Extract the (X, Y) coordinate from the center of the cell holding the provided text.  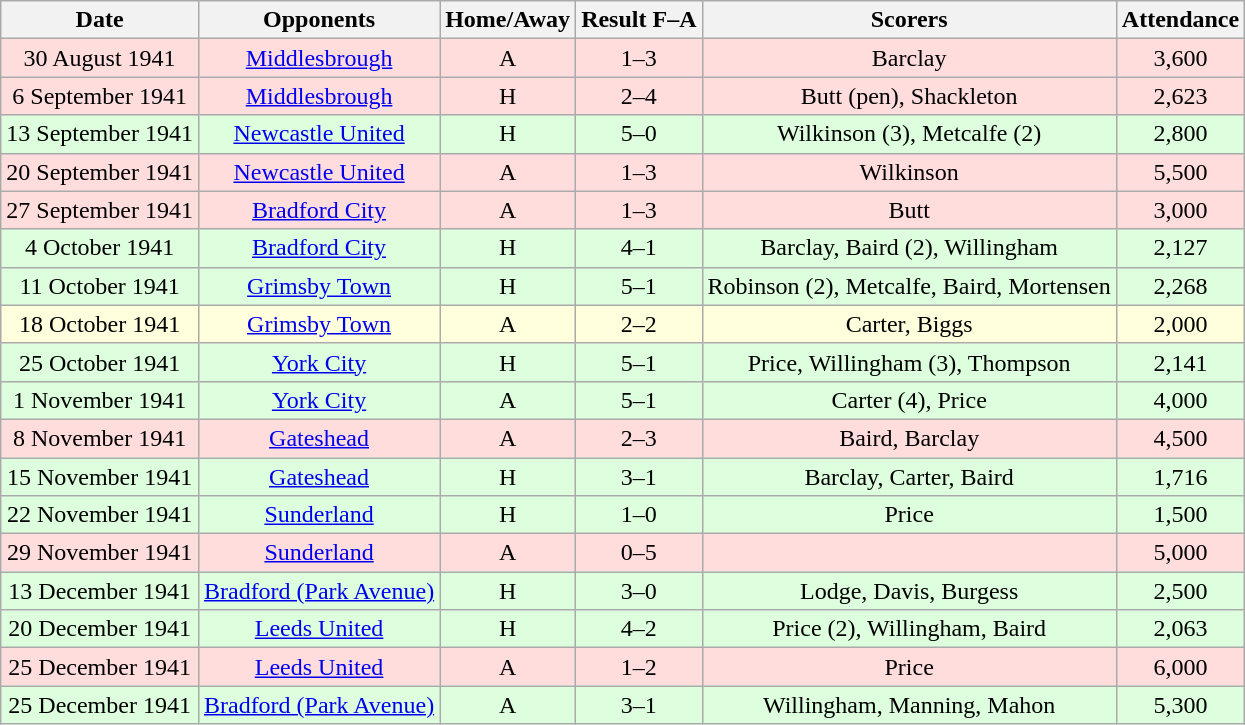
Robinson (2), Metcalfe, Baird, Mortensen (909, 286)
4 October 1941 (100, 248)
1,716 (1180, 477)
Wilkinson (3), Metcalfe (2) (909, 134)
Barclay, Baird (2), Willingham (909, 248)
3,600 (1180, 58)
25 October 1941 (100, 362)
Attendance (1180, 20)
4–1 (639, 248)
Result F–A (639, 20)
18 October 1941 (100, 324)
Home/Away (508, 20)
2,623 (1180, 96)
2,127 (1180, 248)
Butt (pen), Shackleton (909, 96)
13 September 1941 (100, 134)
Scorers (909, 20)
Wilkinson (909, 172)
5,000 (1180, 553)
29 November 1941 (100, 553)
1–0 (639, 515)
27 September 1941 (100, 210)
8 November 1941 (100, 438)
2,500 (1180, 591)
22 November 1941 (100, 515)
Barclay (909, 58)
1,500 (1180, 515)
Opponents (318, 20)
15 November 1941 (100, 477)
5,300 (1180, 705)
4,500 (1180, 438)
2–2 (639, 324)
5,500 (1180, 172)
Carter (4), Price (909, 400)
Price, Willingham (3), Thompson (909, 362)
2,800 (1180, 134)
6 September 1941 (100, 96)
3–0 (639, 591)
20 December 1941 (100, 629)
Carter, Biggs (909, 324)
Barclay, Carter, Baird (909, 477)
3,000 (1180, 210)
13 December 1941 (100, 591)
0–5 (639, 553)
4–2 (639, 629)
2,063 (1180, 629)
Butt (909, 210)
2,141 (1180, 362)
Baird, Barclay (909, 438)
1 November 1941 (100, 400)
2,000 (1180, 324)
20 September 1941 (100, 172)
2–3 (639, 438)
Lodge, Davis, Burgess (909, 591)
Price (2), Willingham, Baird (909, 629)
11 October 1941 (100, 286)
30 August 1941 (100, 58)
5–0 (639, 134)
2,268 (1180, 286)
4,000 (1180, 400)
2–4 (639, 96)
Willingham, Manning, Mahon (909, 705)
6,000 (1180, 667)
Date (100, 20)
1–2 (639, 667)
